Search for the cell housing the specified text and yield its (x, y) center coordinate. 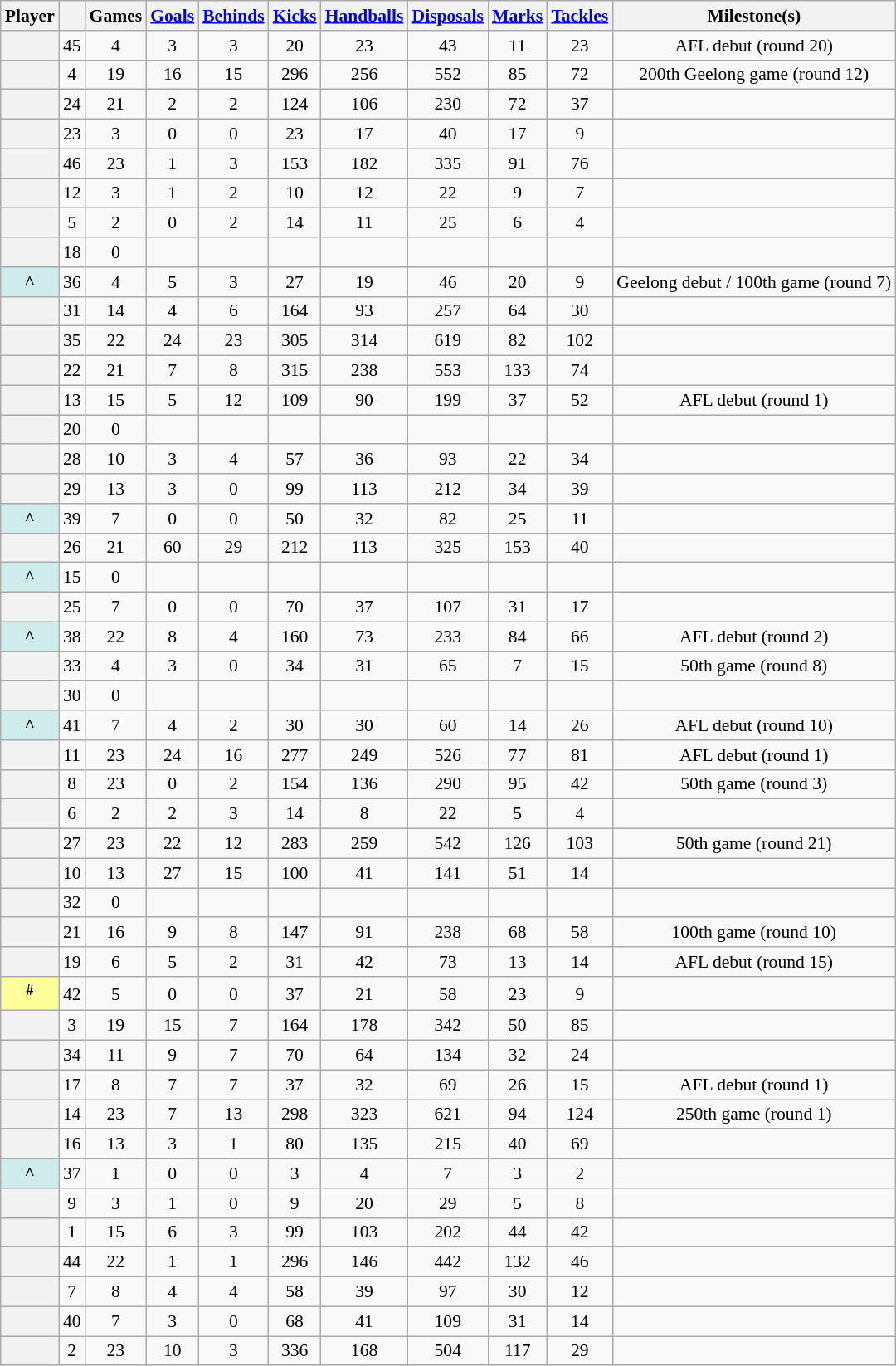
147 (295, 933)
442 (448, 1262)
43 (448, 46)
233 (448, 637)
259 (365, 844)
336 (295, 1351)
325 (448, 548)
136 (365, 784)
Games (116, 16)
199 (448, 400)
50th game (round 3) (753, 784)
178 (365, 1026)
97 (448, 1292)
74 (579, 371)
Goals (173, 16)
132 (518, 1262)
45 (72, 46)
Player (30, 16)
283 (295, 844)
323 (365, 1115)
Marks (518, 16)
277 (295, 755)
66 (579, 637)
257 (448, 311)
50th game (round 8) (753, 666)
52 (579, 400)
250th game (round 1) (753, 1115)
133 (518, 371)
126 (518, 844)
117 (518, 1351)
18 (72, 252)
107 (448, 607)
100 (295, 873)
81 (579, 755)
256 (365, 75)
619 (448, 341)
215 (448, 1144)
106 (365, 105)
84 (518, 637)
135 (365, 1144)
Tackles (579, 16)
553 (448, 371)
28 (72, 460)
160 (295, 637)
314 (365, 341)
AFL debut (round 20) (753, 46)
230 (448, 105)
621 (448, 1115)
76 (579, 163)
95 (518, 784)
94 (518, 1115)
552 (448, 75)
315 (295, 371)
298 (295, 1115)
335 (448, 163)
AFL debut (round 10) (753, 725)
526 (448, 755)
Milestone(s) (753, 16)
249 (365, 755)
102 (579, 341)
Disposals (448, 16)
542 (448, 844)
200th Geelong game (round 12) (753, 75)
202 (448, 1232)
146 (365, 1262)
134 (448, 1056)
80 (295, 1144)
Geelong debut / 100th game (round 7) (753, 282)
# (30, 994)
35 (72, 341)
65 (448, 666)
305 (295, 341)
182 (365, 163)
77 (518, 755)
51 (518, 873)
33 (72, 666)
168 (365, 1351)
Kicks (295, 16)
AFL debut (round 2) (753, 637)
342 (448, 1026)
100th game (round 10) (753, 933)
154 (295, 784)
AFL debut (round 15) (753, 962)
141 (448, 873)
90 (365, 400)
Handballs (365, 16)
38 (72, 637)
290 (448, 784)
Behinds (234, 16)
504 (448, 1351)
50th game (round 21) (753, 844)
57 (295, 460)
